Provide the (X, Y) coordinate of the cell's center where the given text is located.  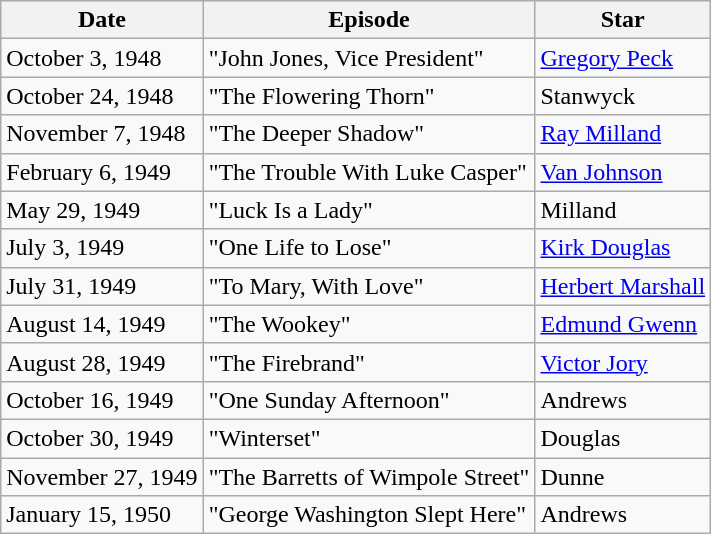
August 28, 1949 (102, 362)
"The Flowering Thorn" (369, 96)
Stanwyck (623, 96)
July 3, 1949 (102, 248)
Douglas (623, 438)
Edmund Gwenn (623, 324)
Date (102, 20)
October 24, 1948 (102, 96)
February 6, 1949 (102, 172)
Dunne (623, 477)
November 7, 1948 (102, 134)
"The Firebrand" (369, 362)
"The Deeper Shadow" (369, 134)
November 27, 1949 (102, 477)
January 15, 1950 (102, 515)
Victor Jory (623, 362)
May 29, 1949 (102, 210)
October 30, 1949 (102, 438)
October 3, 1948 (102, 58)
"John Jones, Vice President" (369, 58)
"Luck Is a Lady" (369, 210)
Ray Milland (623, 134)
"The Trouble With Luke Casper" (369, 172)
Episode (369, 20)
"The Wookey" (369, 324)
Milland (623, 210)
"One Life to Lose" (369, 248)
Van Johnson (623, 172)
"The Barretts of Wimpole Street" (369, 477)
"Winterset" (369, 438)
July 31, 1949 (102, 286)
"One Sunday Afternoon" (369, 400)
Star (623, 20)
August 14, 1949 (102, 324)
Gregory Peck (623, 58)
October 16, 1949 (102, 400)
Herbert Marshall (623, 286)
Kirk Douglas (623, 248)
"George Washington Slept Here" (369, 515)
"To Mary, With Love" (369, 286)
